From the cell containing the given text, extract its center point as [X, Y] coordinate. 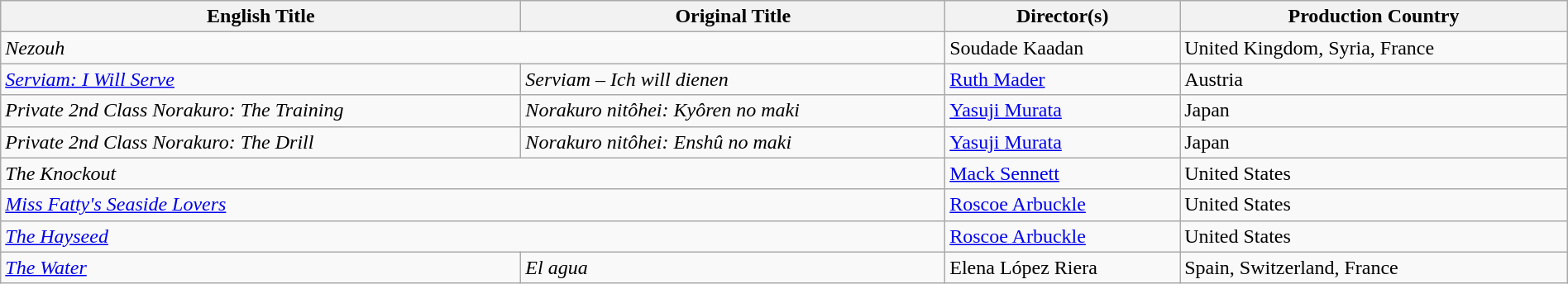
Miss Fatty's Seaside Lovers [473, 205]
Serviam: I Will Serve [261, 79]
Ruth Mader [1063, 79]
Spain, Switzerland, France [1374, 267]
Mack Sennett [1063, 173]
Elena López Riera [1063, 267]
Private 2nd Class Norakuro: The Training [261, 111]
Private 2nd Class Norakuro: The Drill [261, 142]
The Knockout [473, 173]
Norakuro nitôhei: Enshû no maki [733, 142]
Nezouh [473, 48]
The Hayseed [473, 236]
Serviam – Ich will dienen [733, 79]
Norakuro nitôhei: Kyôren no maki [733, 111]
Director(s) [1063, 17]
El agua [733, 267]
United Kingdom, Syria, France [1374, 48]
English Title [261, 17]
Production Country [1374, 17]
Austria [1374, 79]
Original Title [733, 17]
Soudade Kaadan [1063, 48]
The Water [261, 267]
